Capture the cell that displays the provided text and extract its (x, y) central coordinate. 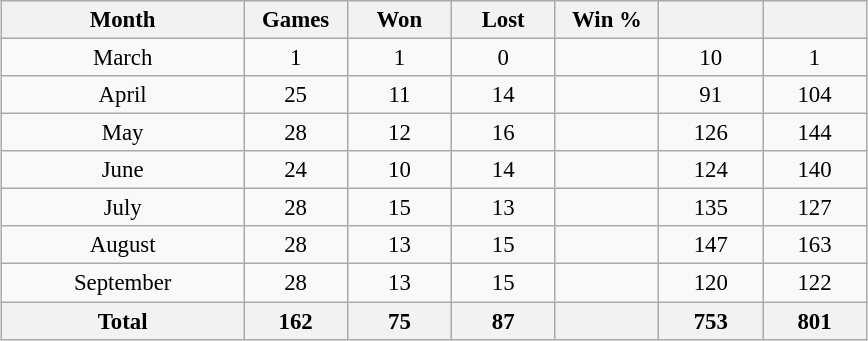
June (123, 170)
August (123, 245)
0 (503, 57)
March (123, 57)
July (123, 208)
801 (815, 321)
147 (711, 245)
24 (296, 170)
May (123, 133)
Win % (607, 20)
122 (815, 283)
120 (711, 283)
135 (711, 208)
April (123, 95)
25 (296, 95)
91 (711, 95)
126 (711, 133)
124 (711, 170)
September (123, 283)
Games (296, 20)
Month (123, 20)
12 (399, 133)
753 (711, 321)
162 (296, 321)
87 (503, 321)
16 (503, 133)
104 (815, 95)
Lost (503, 20)
163 (815, 245)
144 (815, 133)
Total (123, 321)
140 (815, 170)
11 (399, 95)
Won (399, 20)
127 (815, 208)
75 (399, 321)
